Output the (X, Y) coordinate of the center of the cell containing the given text.  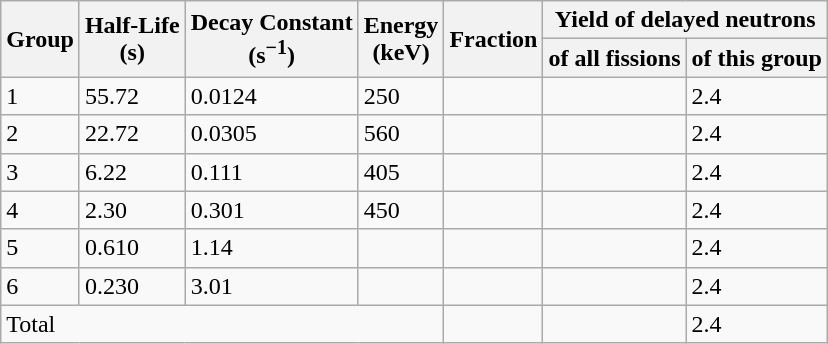
22.72 (132, 134)
6.22 (132, 172)
2 (40, 134)
3 (40, 172)
Yield of delayed neutrons (685, 20)
1 (40, 96)
0.0124 (272, 96)
0.301 (272, 210)
3.01 (272, 286)
55.72 (132, 96)
560 (401, 134)
0.230 (132, 286)
1.14 (272, 248)
250 (401, 96)
Decay Constant(s−1) (272, 39)
5 (40, 248)
Group (40, 39)
2.30 (132, 210)
Half-Life(s) (132, 39)
of all fissions (614, 58)
Energy(keV) (401, 39)
Total (222, 324)
6 (40, 286)
450 (401, 210)
0.111 (272, 172)
Fraction (494, 39)
0.610 (132, 248)
405 (401, 172)
of this group (756, 58)
0.0305 (272, 134)
4 (40, 210)
